For the text-containing cell, return its midpoint in [X, Y] coordinate format. 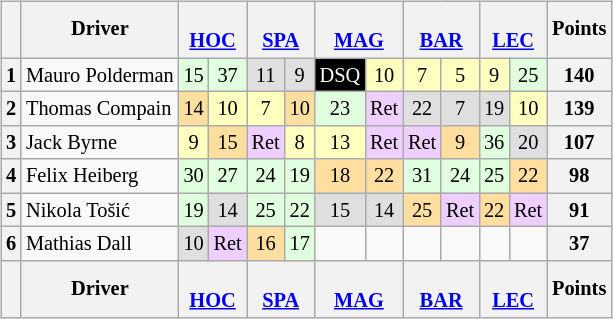
1 [11, 75]
Jack Byrne [100, 143]
31 [422, 176]
6 [11, 244]
Thomas Compain [100, 109]
140 [579, 75]
107 [579, 143]
16 [266, 244]
4 [11, 176]
139 [579, 109]
18 [340, 176]
3 [11, 143]
20 [528, 143]
30 [194, 176]
36 [494, 143]
98 [579, 176]
11 [266, 75]
DSQ [340, 75]
8 [300, 143]
27 [228, 176]
Mauro Polderman [100, 75]
91 [579, 210]
Felix Heiberg [100, 176]
17 [300, 244]
13 [340, 143]
2 [11, 109]
Mathias Dall [100, 244]
Nikola Tošić [100, 210]
23 [340, 109]
